Determine the (X, Y) coordinate at the center of the cell enclosing the given text.  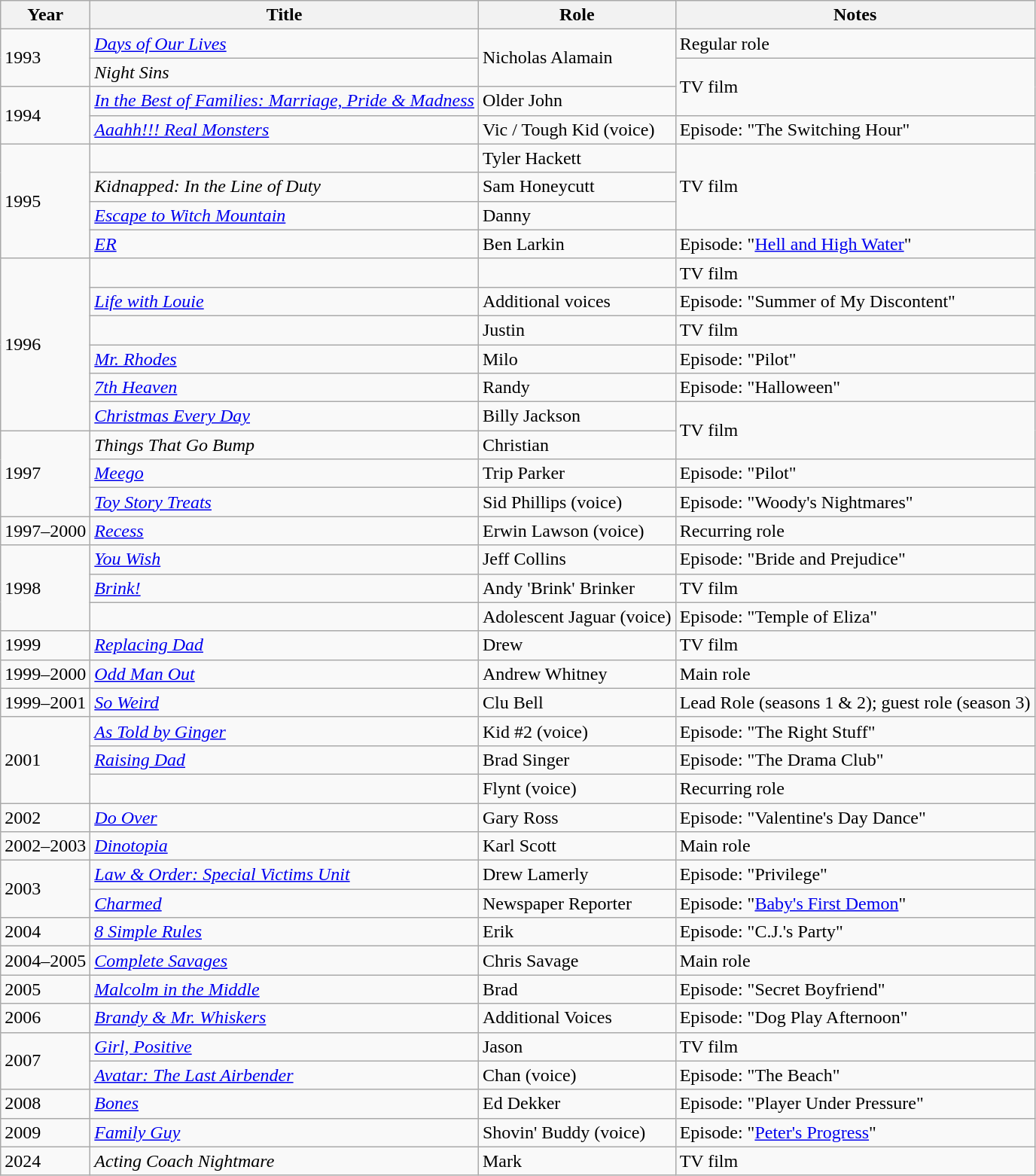
Chan (voice) (577, 1075)
Brandy & Mr. Whiskers (285, 1018)
Shovin' Buddy (voice) (577, 1132)
Role (577, 15)
Jeff Collins (577, 559)
2006 (45, 1018)
8 Simple Rules (285, 932)
Recess (285, 531)
2004–2005 (45, 961)
Kidnapped: In the Line of Duty (285, 187)
Danny (577, 215)
Gary Ross (577, 817)
Additional voices (577, 301)
Toy Story Treats (285, 502)
Milo (577, 359)
Malcolm in the Middle (285, 989)
2002–2003 (45, 846)
Raising Dad (285, 760)
Mr. Rhodes (285, 359)
Episode: "The Beach" (855, 1075)
Randy (577, 388)
Year (45, 15)
1999–2001 (45, 702)
Christmas Every Day (285, 416)
Sam Honeycutt (577, 187)
1995 (45, 201)
Life with Louie (285, 301)
Flynt (voice) (577, 788)
Lead Role (seasons 1 & 2); guest role (season 3) (855, 702)
Andrew Whitney (577, 674)
As Told by Ginger (285, 731)
1993 (45, 58)
Aaahh!!! Real Monsters (285, 129)
Family Guy (285, 1132)
Episode: "Halloween" (855, 388)
1997–2000 (45, 531)
Notes (855, 15)
Episode: "Dog Play Afternoon" (855, 1018)
Additional Voices (577, 1018)
Episode: "Privilege" (855, 875)
Do Over (285, 817)
Ed Dekker (577, 1104)
2007 (45, 1061)
Episode: "Player Under Pressure" (855, 1104)
Night Sins (285, 72)
Episode: "The Drama Club" (855, 760)
1997 (45, 474)
Brink! (285, 588)
Law & Order: Special Victims Unit (285, 875)
1998 (45, 588)
Episode: "Bride and Prejudice" (855, 559)
1999 (45, 645)
Odd Man Out (285, 674)
Ben Larkin (577, 244)
Avatar: The Last Airbender (285, 1075)
7th Heaven (285, 388)
Chris Savage (577, 961)
ER (285, 244)
Episode: "Valentine's Day Dance" (855, 817)
Vic / Tough Kid (voice) (577, 129)
2009 (45, 1132)
Jason (577, 1047)
Clu Bell (577, 702)
Charmed (285, 903)
Drew (577, 645)
Title (285, 15)
Brad (577, 989)
2001 (45, 760)
2005 (45, 989)
Bones (285, 1104)
Episode: "Secret Boyfriend" (855, 989)
Justin (577, 330)
Erwin Lawson (voice) (577, 531)
2008 (45, 1104)
Kid #2 (voice) (577, 731)
Dinotopia (285, 846)
Girl, Positive (285, 1047)
1996 (45, 344)
Newspaper Reporter (577, 903)
Escape to Witch Mountain (285, 215)
Episode: "Temple of Eliza" (855, 617)
Drew Lamerly (577, 875)
Episode: "Peter's Progress" (855, 1132)
Older John (577, 101)
Billy Jackson (577, 416)
2004 (45, 932)
Erik (577, 932)
Complete Savages (285, 961)
So Weird (285, 702)
2002 (45, 817)
Nicholas Alamain (577, 58)
Andy 'Brink' Brinker (577, 588)
Episode: "C.J.'s Party" (855, 932)
Episode: "The Right Stuff" (855, 731)
You Wish (285, 559)
Mark (577, 1161)
2003 (45, 889)
Days of Our Lives (285, 44)
In the Best of Families: Marriage, Pride & Madness (285, 101)
Episode: "The Switching Hour" (855, 129)
2024 (45, 1161)
Sid Phillips (voice) (577, 502)
Trip Parker (577, 474)
Episode: "Hell and High Water" (855, 244)
1999–2000 (45, 674)
Episode: "Baby's First Demon" (855, 903)
Meego (285, 474)
Brad Singer (577, 760)
Karl Scott (577, 846)
Things That Go Bump (285, 445)
1994 (45, 115)
Episode: "Woody's Nightmares" (855, 502)
Regular role (855, 44)
Tyler Hackett (577, 158)
Replacing Dad (285, 645)
Episode: "Summer of My Discontent" (855, 301)
Christian (577, 445)
Adolescent Jaguar (voice) (577, 617)
Acting Coach Nightmare (285, 1161)
